Scan for the cell matching the given text and deliver its [x, y] coordinate at center. 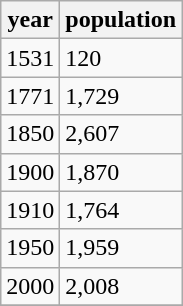
1,870 [121, 172]
1,729 [121, 96]
1531 [30, 58]
2000 [30, 286]
year [30, 20]
1900 [30, 172]
1,959 [121, 248]
2,607 [121, 134]
1950 [30, 248]
1,764 [121, 210]
1850 [30, 134]
120 [121, 58]
1910 [30, 210]
1771 [30, 96]
population [121, 20]
2,008 [121, 286]
